Identify which cell holds the provided text, then report its [X, Y] central coordinate. 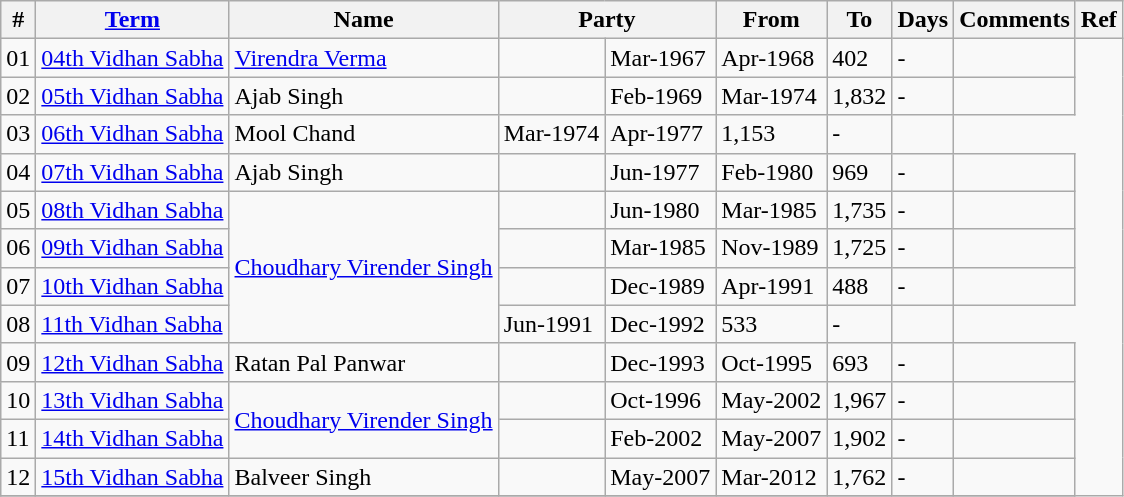
1,725 [860, 248]
Jun-1991 [552, 324]
Virendra Verma [364, 58]
1,153 [772, 134]
Balveer Singh [364, 477]
01 [18, 58]
Name [364, 20]
Mar-1967 [660, 58]
Party [607, 20]
Dec-1992 [660, 324]
Feb-1969 [660, 96]
Nov-1989 [772, 248]
Days [923, 20]
03 [18, 134]
Term [132, 20]
05 [18, 210]
Jun-1980 [660, 210]
Ratan Pal Panwar [364, 362]
Ref [1098, 20]
Mool Chand [364, 134]
05th Vidhan Sabha [132, 96]
06th Vidhan Sabha [132, 134]
1,902 [860, 438]
06 [18, 248]
07 [18, 286]
Jun-1977 [660, 172]
693 [860, 362]
07th Vidhan Sabha [132, 172]
10 [18, 400]
04 [18, 172]
402 [860, 58]
1,762 [860, 477]
04th Vidhan Sabha [132, 58]
Comments [1015, 20]
969 [860, 172]
09th Vidhan Sabha [132, 248]
14th Vidhan Sabha [132, 438]
1,832 [860, 96]
# [18, 20]
Dec-1993 [660, 362]
02 [18, 96]
Apr-1977 [660, 134]
10th Vidhan Sabha [132, 286]
11 [18, 438]
From [772, 20]
Apr-1991 [772, 286]
May-2002 [772, 400]
13th Vidhan Sabha [132, 400]
12 [18, 477]
1,967 [860, 400]
Dec-1989 [660, 286]
Feb-2002 [660, 438]
12th Vidhan Sabha [132, 362]
Mar-2012 [772, 477]
Oct-1995 [772, 362]
To [860, 20]
08th Vidhan Sabha [132, 210]
1,735 [860, 210]
Apr-1968 [772, 58]
09 [18, 362]
488 [860, 286]
15th Vidhan Sabha [132, 477]
Oct-1996 [660, 400]
11th Vidhan Sabha [132, 324]
Feb-1980 [772, 172]
533 [772, 324]
08 [18, 324]
